Return the [x, y] coordinate for the center point of the cell that contains the specified text.  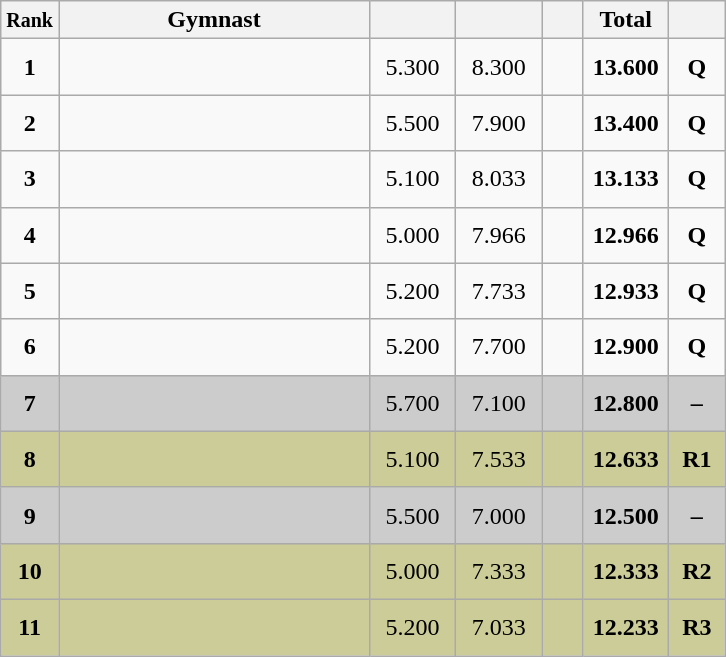
7.966 [499, 235]
Rank [30, 20]
12.933 [626, 291]
5.700 [413, 403]
R2 [697, 571]
Total [626, 20]
8 [30, 459]
6 [30, 347]
7.033 [499, 627]
Gymnast [214, 20]
12.333 [626, 571]
7.700 [499, 347]
7.733 [499, 291]
11 [30, 627]
7 [30, 403]
13.400 [626, 123]
2 [30, 123]
9 [30, 515]
5.300 [413, 67]
R3 [697, 627]
13.600 [626, 67]
13.133 [626, 179]
1 [30, 67]
12.900 [626, 347]
12.966 [626, 235]
12.233 [626, 627]
3 [30, 179]
7.533 [499, 459]
12.800 [626, 403]
5 [30, 291]
12.500 [626, 515]
8.033 [499, 179]
10 [30, 571]
R1 [697, 459]
7.100 [499, 403]
4 [30, 235]
7.000 [499, 515]
8.300 [499, 67]
7.333 [499, 571]
7.900 [499, 123]
12.633 [626, 459]
